Locate the cell with the specified text and output its [X, Y] center coordinate. 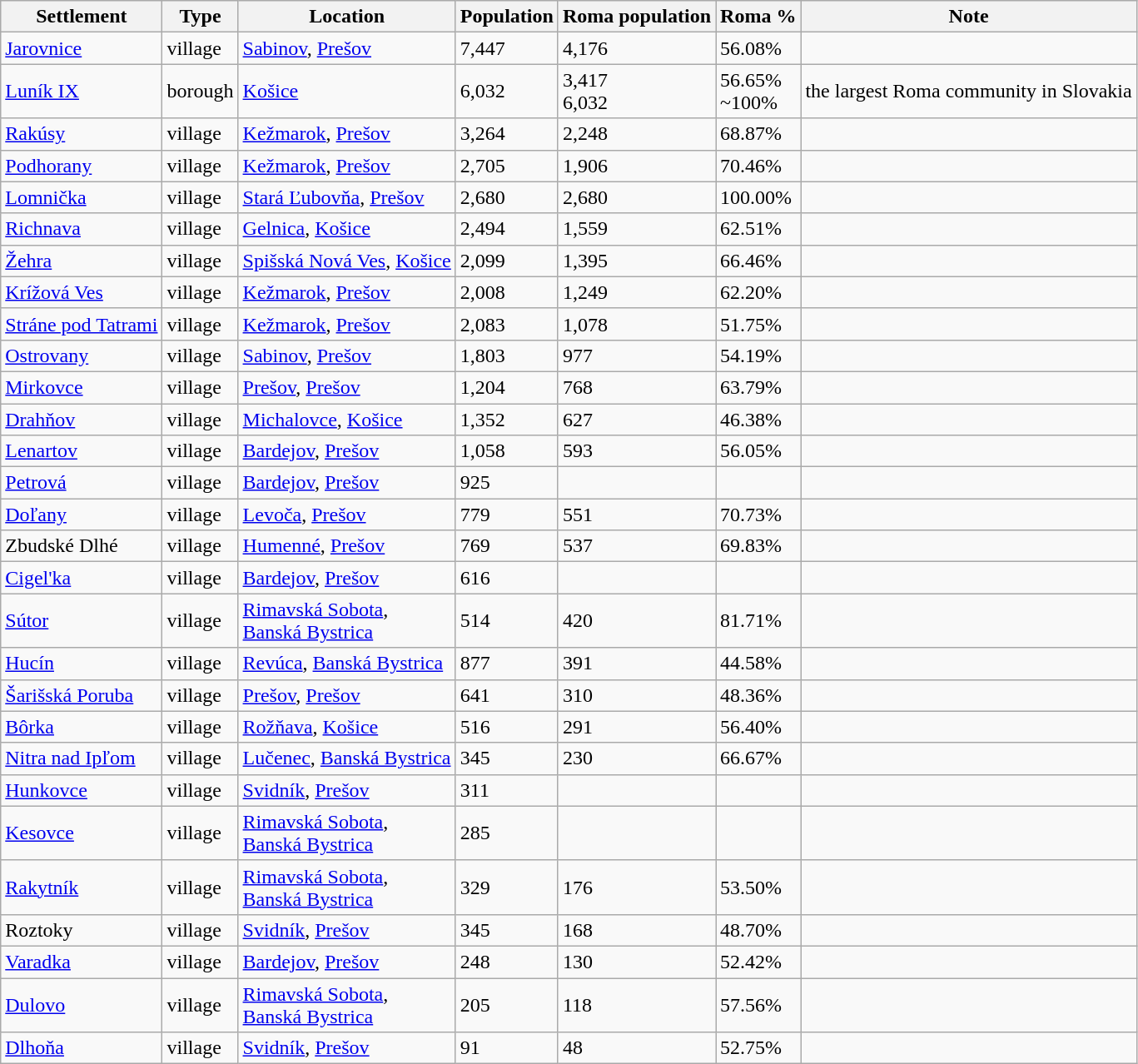
1,395 [636, 261]
248 [506, 962]
48.36% [758, 695]
Luník IX [82, 92]
Michalovce, Košice [346, 419]
Dulovo [82, 1004]
514 [506, 621]
1,249 [636, 292]
4,176 [636, 48]
52.42% [758, 962]
56.08% [758, 48]
1,906 [636, 166]
877 [506, 664]
Revúca, Banská Bystrica [346, 664]
391 [636, 664]
Ostrovany [82, 355]
Stará Ľubovňa, Prešov [346, 197]
1,559 [636, 229]
Jarovnice [82, 48]
Drahňov [82, 419]
329 [506, 887]
borough [200, 92]
Rakúsy [82, 134]
176 [636, 887]
516 [506, 727]
1,078 [636, 324]
2,494 [506, 229]
Note [969, 17]
70.73% [758, 515]
Richnava [82, 229]
68.87% [758, 134]
Hunkovce [82, 790]
Type [200, 17]
Šarišská Poruba [82, 695]
51.75% [758, 324]
Roma % [758, 17]
69.83% [758, 546]
Population [506, 17]
Bôrka [82, 727]
62.51% [758, 229]
63.79% [758, 387]
81.71% [758, 621]
1,803 [506, 355]
Stráne pod Tatrami [82, 324]
70.46% [758, 166]
53.50% [758, 887]
Sútor [82, 621]
118 [636, 1004]
Lučenec, Banská Bystrica [346, 758]
Lomnička [82, 197]
48.70% [758, 930]
Podhorany [82, 166]
7,447 [506, 48]
291 [636, 727]
925 [506, 483]
769 [506, 546]
Petrová [82, 483]
Rožňava, Košice [346, 727]
52.75% [758, 1048]
768 [636, 387]
593 [636, 451]
44.58% [758, 664]
Zbudské Dlhé [82, 546]
Kesovce [82, 833]
2,008 [506, 292]
Doľany [82, 515]
56.05% [758, 451]
62.20% [758, 292]
48 [636, 1048]
2,705 [506, 166]
91 [506, 1048]
Mirkovce [82, 387]
Krížová Ves [82, 292]
Location [346, 17]
Dlhoňa [82, 1048]
537 [636, 546]
46.38% [758, 419]
Nitra nad Ipľom [82, 758]
420 [636, 621]
Gelnica, Košice [346, 229]
2,248 [636, 134]
285 [506, 833]
54.19% [758, 355]
1,352 [506, 419]
6,032 [506, 92]
56.40% [758, 727]
130 [636, 962]
the largest Roma community in Slovakia [969, 92]
230 [636, 758]
Roztoky [82, 930]
1,204 [506, 387]
205 [506, 1004]
100.00% [758, 197]
Spišská Nová Ves, Košice [346, 261]
311 [506, 790]
66.46% [758, 261]
2,099 [506, 261]
3,264 [506, 134]
2,083 [506, 324]
Roma population [636, 17]
Košice [346, 92]
66.67% [758, 758]
977 [636, 355]
Lenartov [82, 451]
641 [506, 695]
310 [636, 695]
551 [636, 515]
57.56% [758, 1004]
Varadka [82, 962]
Settlement [82, 17]
Levoča, Prešov [346, 515]
1,058 [506, 451]
616 [506, 578]
168 [636, 930]
Cigel'ka [82, 578]
Humenné, Prešov [346, 546]
Rakytník [82, 887]
779 [506, 515]
Žehra [82, 261]
3,4176,032 [636, 92]
627 [636, 419]
56.65%~100% [758, 92]
Hucín [82, 664]
